Search for the cell housing the specified text and yield its (x, y) center coordinate. 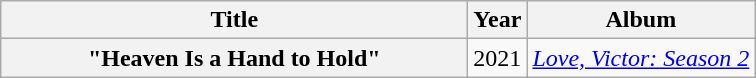
2021 (498, 58)
"Heaven Is a Hand to Hold" (234, 58)
Love, Victor: Season 2 (641, 58)
Title (234, 20)
Year (498, 20)
Album (641, 20)
